Return (x, y) of the center of cell containing provided text 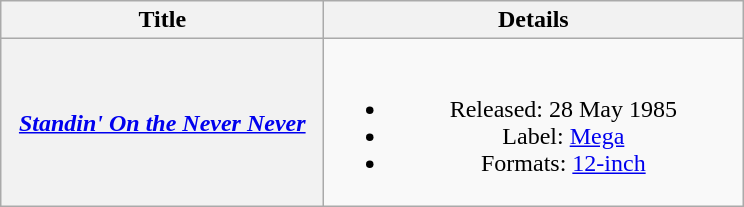
Details (534, 20)
Standin' On the Never Never (162, 122)
Title (162, 20)
Released: 28 May 1985Label: MegaFormats: 12-inch (534, 122)
